Capture the cell that displays the provided text and extract its [X, Y] central coordinate. 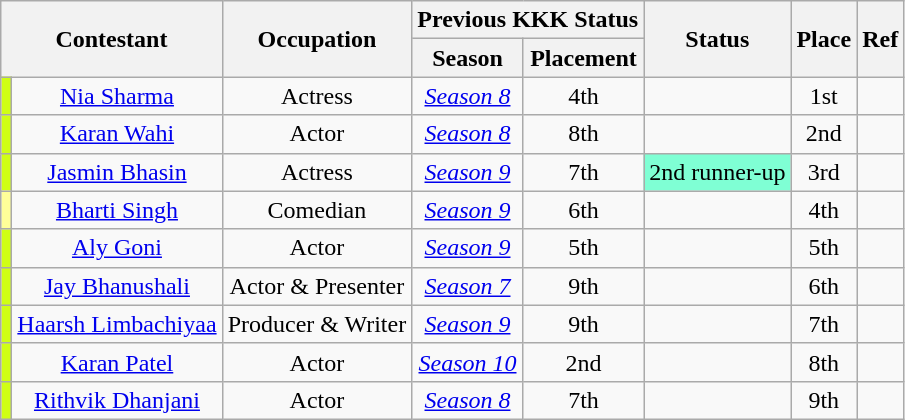
Karan Wahi [117, 134]
Aly Goni [117, 248]
Place [824, 39]
Season [468, 58]
Jasmin Bhasin [117, 172]
1st [824, 96]
Season 10 [468, 362]
Contestant [112, 39]
Actor & Presenter [317, 286]
3rd [824, 172]
2nd runner-up [718, 172]
Rithvik Dhanjani [117, 400]
Occupation [317, 39]
Ref [880, 39]
Karan Patel [117, 362]
Haarsh Limbachiyaa [117, 324]
Jay Bhanushali [117, 286]
Previous KKK Status [528, 20]
Comedian [317, 210]
Placement [583, 58]
Bharti Singh [117, 210]
Nia Sharma [117, 96]
Producer & Writer [317, 324]
Season 7 [468, 286]
Status [718, 39]
